For the text-containing cell, return its midpoint in [x, y] coordinate format. 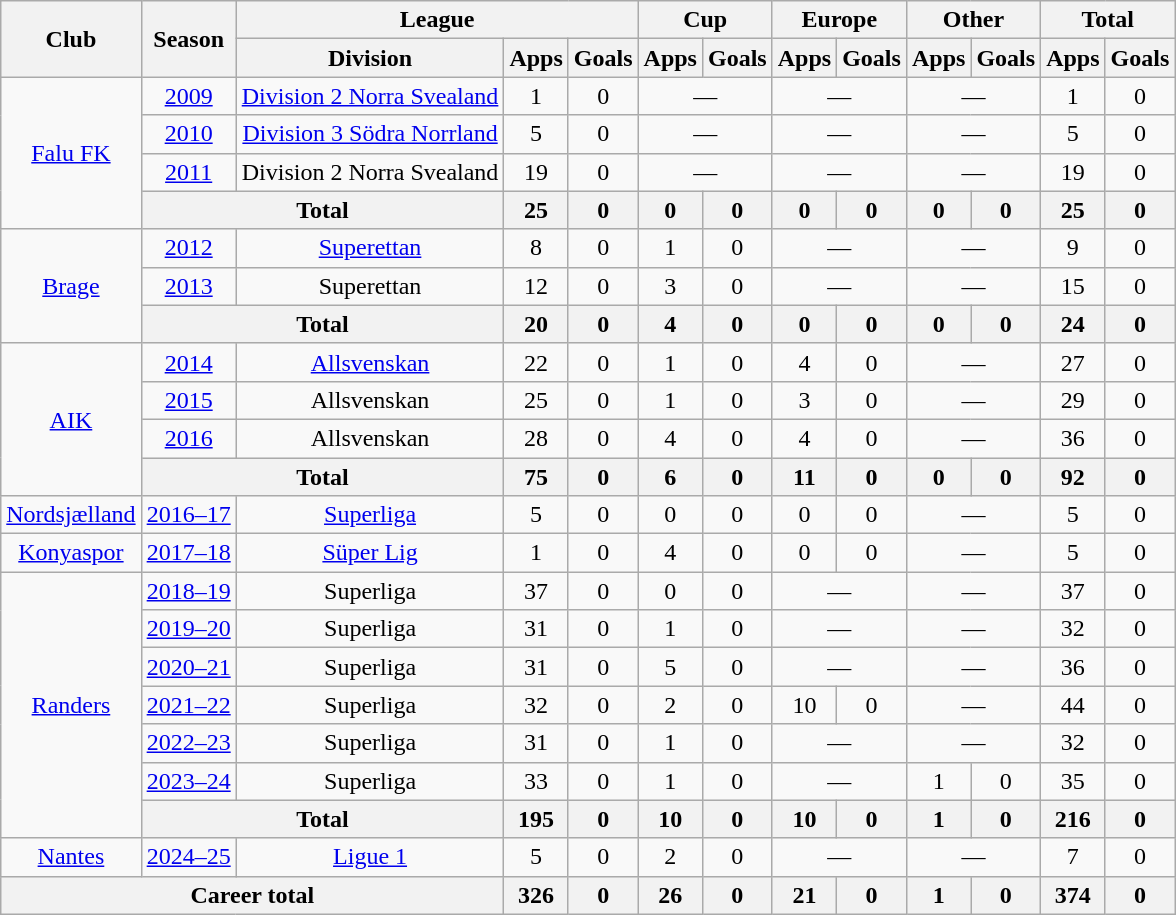
326 [536, 895]
Nantes [71, 857]
92 [1073, 477]
22 [536, 362]
374 [1073, 895]
2011 [188, 172]
11 [804, 477]
League [437, 20]
Falu FK [71, 153]
7 [1073, 857]
8 [536, 248]
2020–21 [188, 667]
Division 3 Södra Norrland [370, 134]
2016 [188, 438]
2014 [188, 362]
15 [1073, 286]
Cup [705, 20]
21 [804, 895]
6 [670, 477]
28 [536, 438]
2023–24 [188, 781]
195 [536, 819]
Season [188, 39]
44 [1073, 705]
2019–20 [188, 629]
12 [536, 286]
Nordsjælland [71, 515]
75 [536, 477]
Randers [71, 705]
9 [1073, 248]
2018–19 [188, 591]
2013 [188, 286]
29 [1073, 400]
Division [370, 58]
2022–23 [188, 743]
2012 [188, 248]
Ligue 1 [370, 857]
Career total [252, 895]
26 [670, 895]
Other [973, 20]
2024–25 [188, 857]
Konyaspor [71, 553]
35 [1073, 781]
AIK [71, 419]
Süper Lig [370, 553]
2015 [188, 400]
Brage [71, 286]
24 [1073, 324]
Europe [839, 20]
27 [1073, 362]
Club [71, 39]
20 [536, 324]
2017–18 [188, 553]
2009 [188, 96]
2016–17 [188, 515]
216 [1073, 819]
2010 [188, 134]
2021–22 [188, 705]
33 [536, 781]
